Search for the cell housing the specified text and yield its [x, y] center coordinate. 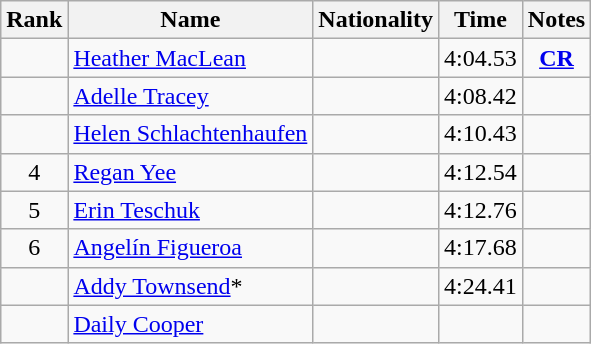
Heather MacLean [190, 58]
4:08.42 [481, 96]
Name [190, 20]
Adelle Tracey [190, 96]
5 [34, 210]
Rank [34, 20]
Angelín Figueroa [190, 248]
Helen Schlachtenhaufen [190, 134]
4 [34, 172]
CR [556, 58]
Regan Yee [190, 172]
Nationality [376, 20]
4:12.54 [481, 172]
4:10.43 [481, 134]
Notes [556, 20]
4:17.68 [481, 248]
Addy Townsend* [190, 286]
4:12.76 [481, 210]
4:04.53 [481, 58]
4:24.41 [481, 286]
6 [34, 248]
Daily Cooper [190, 324]
Time [481, 20]
Erin Teschuk [190, 210]
